Return the [X, Y] coordinate for the center point of the cell that contains the specified text.  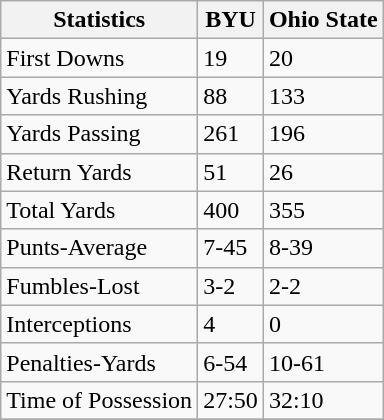
Fumbles-Lost [100, 286]
4 [231, 324]
0 [323, 324]
BYU [231, 20]
Ohio State [323, 20]
51 [231, 172]
27:50 [231, 400]
10-61 [323, 362]
Punts-Average [100, 248]
20 [323, 58]
19 [231, 58]
Return Yards [100, 172]
Interceptions [100, 324]
2-2 [323, 286]
355 [323, 210]
26 [323, 172]
Yards Rushing [100, 96]
First Downs [100, 58]
Yards Passing [100, 134]
Penalties-Yards [100, 362]
Time of Possession [100, 400]
261 [231, 134]
Total Yards [100, 210]
6-54 [231, 362]
400 [231, 210]
3-2 [231, 286]
7-45 [231, 248]
196 [323, 134]
8-39 [323, 248]
88 [231, 96]
Statistics [100, 20]
32:10 [323, 400]
133 [323, 96]
